From the cell containing the given text, extract its center point as [x, y] coordinate. 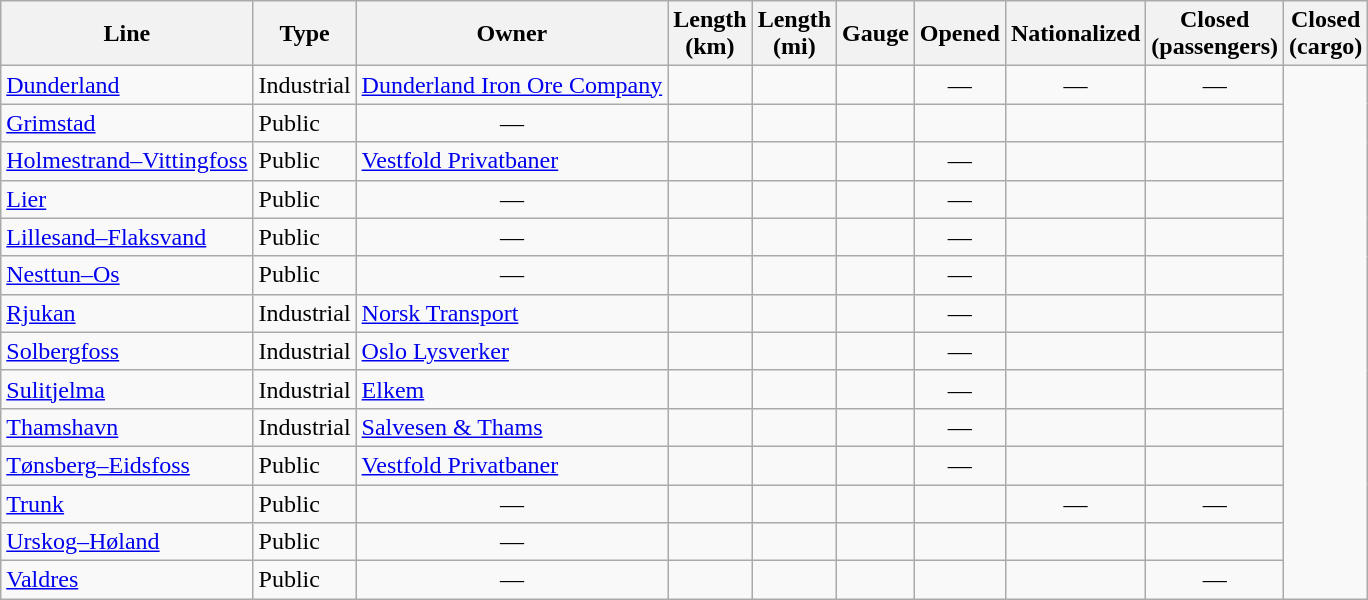
Line [127, 34]
Salvesen & Thams [512, 427]
Oslo Lysverker [512, 351]
Trunk [127, 503]
Holmestrand–Vittingfoss [127, 161]
Lillesand–Flaksvand [127, 237]
Elkem [512, 389]
Grimstad [127, 123]
Sulitjelma [127, 389]
Solbergfoss [127, 351]
Opened [960, 34]
Gauge [876, 34]
Rjukan [127, 313]
Tønsberg–Eidsfoss [127, 465]
Thamshavn [127, 427]
Valdres [127, 580]
Nationalized [1075, 34]
Owner [512, 34]
Length(km) [710, 34]
Nesttun–Os [127, 275]
Norsk Transport [512, 313]
Length(mi) [794, 34]
Dunderland Iron Ore Company [512, 85]
Urskog–Høland [127, 542]
Type [304, 34]
Dunderland [127, 85]
Lier [127, 199]
Closed(cargo) [1326, 34]
Closed(passengers) [1215, 34]
